Detect which cell encompasses the target text, then output its [X, Y] center coordinate. 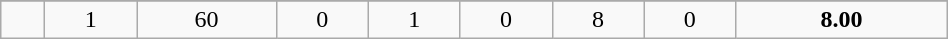
60 [207, 20]
8 [598, 20]
8.00 [842, 20]
